Determine the [X, Y] coordinate at the center of the cell enclosing the given text.  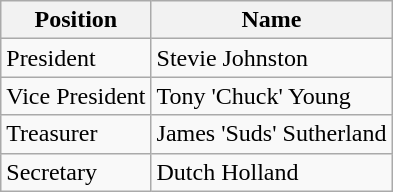
Name [272, 20]
Tony 'Chuck' Young [272, 96]
Vice President [76, 96]
James 'Suds' Sutherland [272, 134]
President [76, 58]
Stevie Johnston [272, 58]
Dutch Holland [272, 172]
Treasurer [76, 134]
Position [76, 20]
Secretary [76, 172]
